Capture the cell that displays the provided text and extract its [X, Y] central coordinate. 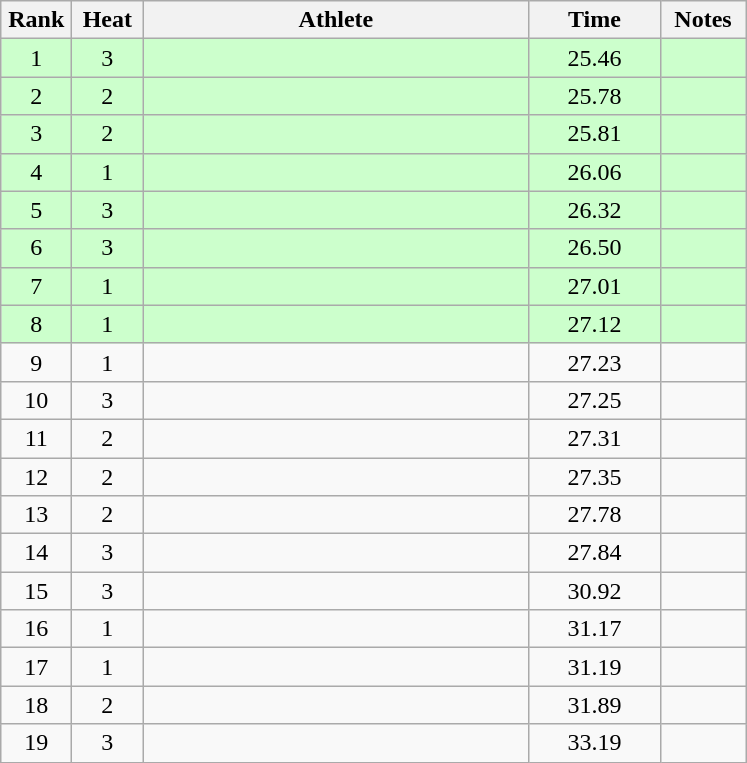
19 [36, 743]
Heat [108, 20]
27.35 [594, 477]
31.17 [594, 629]
15 [36, 591]
25.81 [594, 134]
27.12 [594, 324]
Time [594, 20]
26.32 [594, 210]
18 [36, 705]
6 [36, 248]
25.78 [594, 96]
7 [36, 286]
27.31 [594, 438]
31.89 [594, 705]
27.25 [594, 400]
16 [36, 629]
26.06 [594, 172]
30.92 [594, 591]
27.78 [594, 515]
10 [36, 400]
Rank [36, 20]
17 [36, 667]
11 [36, 438]
Notes [703, 20]
26.50 [594, 248]
12 [36, 477]
27.01 [594, 286]
13 [36, 515]
27.23 [594, 362]
27.84 [594, 553]
9 [36, 362]
5 [36, 210]
Athlete [336, 20]
31.19 [594, 667]
33.19 [594, 743]
4 [36, 172]
25.46 [594, 58]
14 [36, 553]
8 [36, 324]
